Return the (X, Y) coordinate for the center point of the cell that contains the specified text.  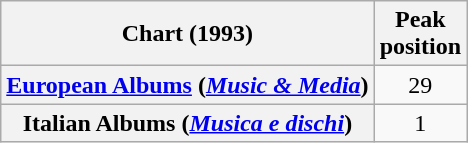
1 (420, 123)
Italian Albums (Musica e dischi) (188, 123)
Chart (1993) (188, 34)
29 (420, 85)
Peakposition (420, 34)
European Albums (Music & Media) (188, 85)
